Provide the (X, Y) coordinate of the cell's center where the given text is located.  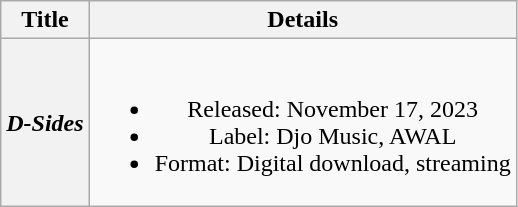
D-Sides (45, 122)
Details (302, 20)
Released: November 17, 2023Label: Djo Music, AWALFormat: Digital download, streaming (302, 122)
Title (45, 20)
